Detect which cell encompasses the target text, then output its (x, y) center coordinate. 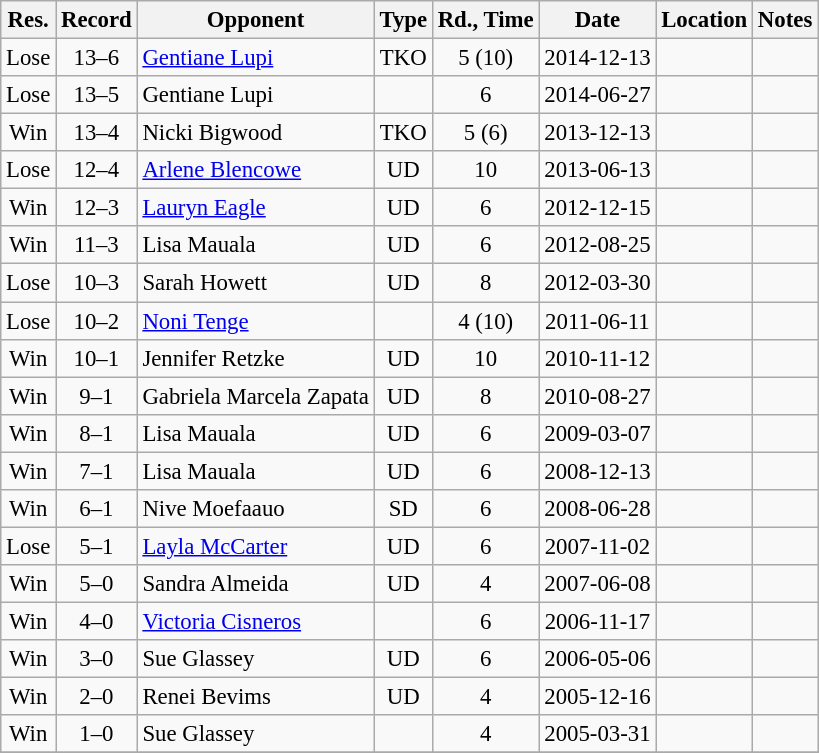
2014-12-13 (598, 58)
10–1 (96, 358)
4 (10) (486, 321)
12–4 (96, 170)
2014-06-27 (598, 95)
11–3 (96, 245)
Sandra Almeida (256, 584)
Date (598, 20)
7–1 (96, 471)
10–3 (96, 283)
5–0 (96, 584)
13–6 (96, 58)
2013-12-13 (598, 133)
Lauryn Eagle (256, 208)
2013-06-13 (598, 170)
Sarah Howett (256, 283)
2010-08-27 (598, 396)
Victoria Cisneros (256, 621)
Layla McCarter (256, 546)
Renei Bevims (256, 697)
Jennifer Retzke (256, 358)
2008-12-13 (598, 471)
2005-03-31 (598, 734)
13–4 (96, 133)
Noni Tenge (256, 321)
Location (704, 20)
Record (96, 20)
2012-03-30 (598, 283)
2009-03-07 (598, 433)
2012-12-15 (598, 208)
Notes (786, 20)
Gabriela Marcela Zapata (256, 396)
2010-11-12 (598, 358)
9–1 (96, 396)
Res. (28, 20)
5–1 (96, 546)
12–3 (96, 208)
2012-08-25 (598, 245)
Nive Moefaauo (256, 509)
2007-06-08 (598, 584)
8–1 (96, 433)
10–2 (96, 321)
2008-06-28 (598, 509)
Arlene Blencowe (256, 170)
2006-11-17 (598, 621)
2005-12-16 (598, 697)
13–5 (96, 95)
6–1 (96, 509)
Type (403, 20)
5 (10) (486, 58)
3–0 (96, 659)
2–0 (96, 697)
Opponent (256, 20)
2007-11-02 (598, 546)
5 (6) (486, 133)
SD (403, 509)
4–0 (96, 621)
2011-06-11 (598, 321)
Rd., Time (486, 20)
1–0 (96, 734)
Nicki Bigwood (256, 133)
2006-05-06 (598, 659)
